Output the (x, y) coordinate of the center of the cell containing the given text.  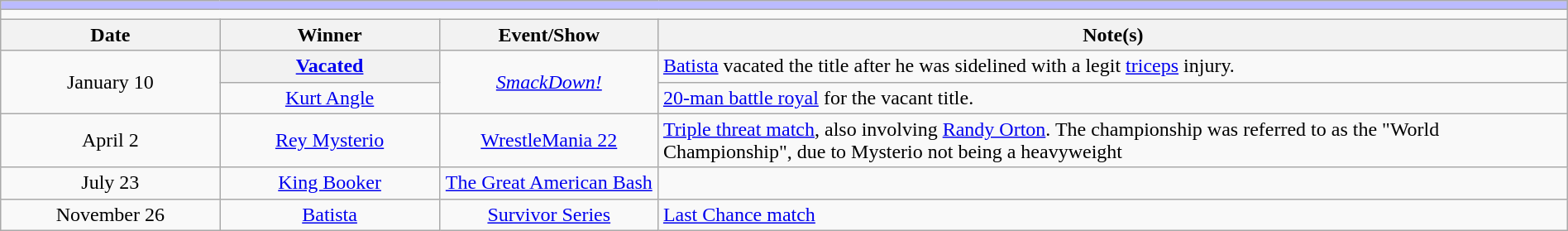
January 10 (111, 82)
20-man battle royal for the vacant title. (1113, 98)
Survivor Series (549, 214)
Event/Show (549, 35)
WrestleMania 22 (549, 141)
April 2 (111, 141)
The Great American Bash (549, 183)
Batista (329, 214)
July 23 (111, 183)
November 26 (111, 214)
Note(s) (1113, 35)
Batista vacated the title after he was sidelined with a legit triceps injury. (1113, 66)
Last Chance match (1113, 214)
King Booker (329, 183)
SmackDown! (549, 82)
Vacated (329, 66)
Winner (329, 35)
Kurt Angle (329, 98)
Date (111, 35)
Rey Mysterio (329, 141)
